Extract the [X, Y] coordinate from the center of the cell holding the provided text.  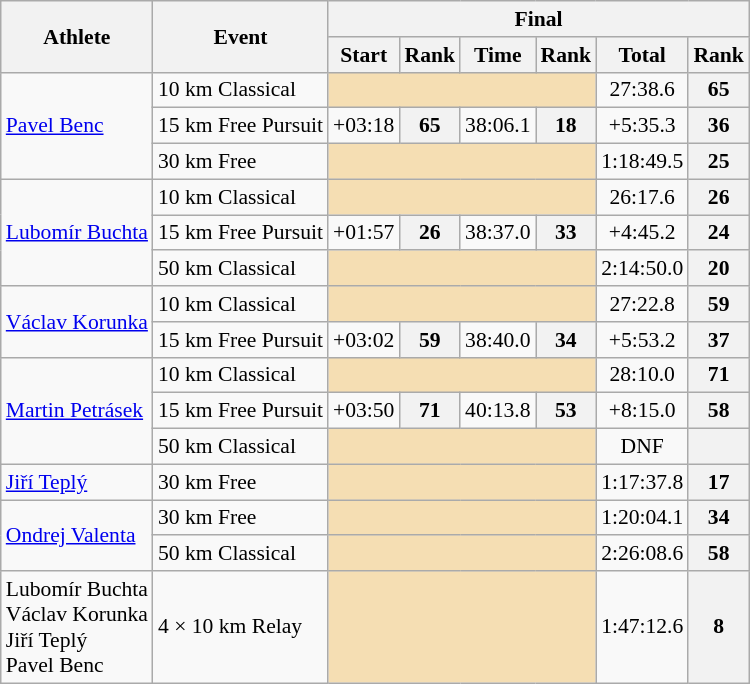
+5:53.2 [642, 340]
38:06.1 [498, 126]
+03:18 [364, 126]
8 [718, 627]
+01:57 [364, 233]
1:20:04.1 [642, 518]
38:37.0 [498, 233]
Time [498, 55]
27:22.8 [642, 304]
+8:15.0 [642, 411]
+4:45.2 [642, 233]
38:40.0 [498, 340]
36 [718, 126]
53 [566, 411]
1:18:49.5 [642, 162]
Athlete [77, 36]
1:47:12.6 [642, 627]
18 [566, 126]
Start [364, 55]
Jiří Teplý [77, 482]
24 [718, 233]
+5:35.3 [642, 126]
25 [718, 162]
Ondrej Valenta [77, 536]
Václav Korunka [77, 322]
37 [718, 340]
2:26:08.6 [642, 554]
27:38.6 [642, 90]
26:17.6 [642, 197]
+03:02 [364, 340]
1:17:37.8 [642, 482]
+03:50 [364, 411]
Pavel Benc [77, 126]
17 [718, 482]
20 [718, 269]
33 [566, 233]
DNF [642, 447]
40:13.8 [498, 411]
Event [240, 36]
4 × 10 km Relay [240, 627]
2:14:50.0 [642, 269]
Total [642, 55]
Lubomír BuchtaVáclav KorunkaJiří TeplýPavel Benc [77, 627]
Final [538, 19]
Lubomír Buchta [77, 232]
28:10.0 [642, 375]
Martin Petrásek [77, 410]
